Return (x, y) of the center of cell containing provided text 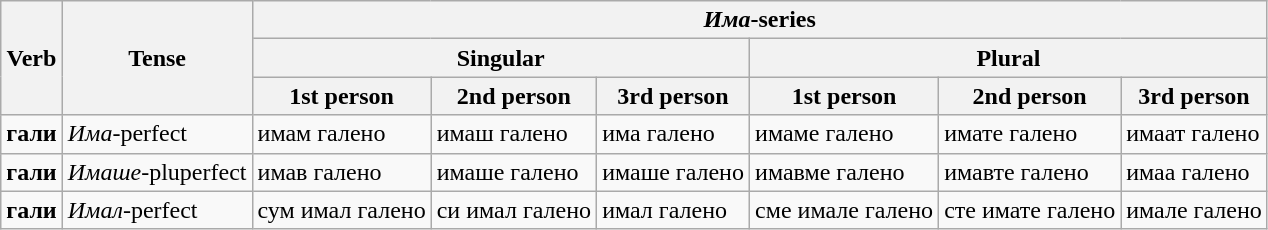
си имал галено (514, 210)
имале галено (1194, 210)
Има-series (760, 20)
имавте галено (1030, 172)
имаме галено (844, 134)
Имаше-pluperfect (157, 172)
имам галено (342, 134)
имал галено (674, 210)
има галено (674, 134)
Tense (157, 58)
имаш галено (514, 134)
Plural (1009, 58)
имате галено (1030, 134)
имаат галено (1194, 134)
Verb (32, 58)
сте имате галено (1030, 210)
имаа галено (1194, 172)
имав галено (342, 172)
Имал-perfect (157, 210)
Има-perfect (157, 134)
Singular (501, 58)
сме имале галено (844, 210)
сум имал галено (342, 210)
имавме галено (844, 172)
